Determine the [X, Y] coordinate at the center of the cell enclosing the given text.  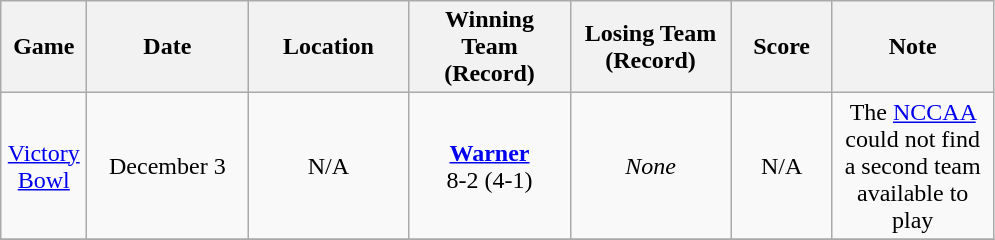
The NCCAA could not find a second team available to play [912, 166]
Victory Bowl [44, 166]
Date [168, 47]
None [650, 166]
Losing Team(Record) [650, 47]
Score [782, 47]
Game [44, 47]
December 3 [168, 166]
Location [328, 47]
Note [912, 47]
Winning Team(Record) [490, 47]
Warner8-2 (4-1) [490, 166]
